Extract the [x, y] coordinate from the center of the cell holding the provided text.  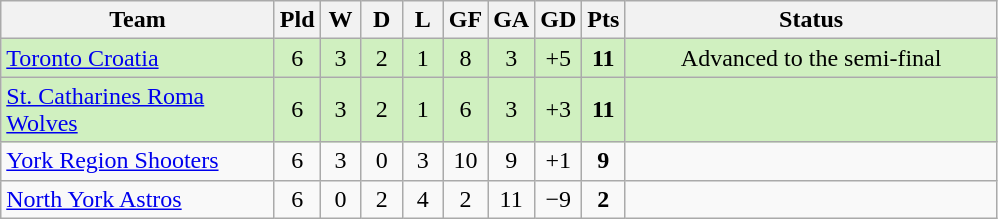
GA [512, 20]
Team [138, 20]
−9 [558, 199]
GD [558, 20]
Toronto Croatia [138, 58]
8 [465, 58]
+1 [558, 161]
W [340, 20]
10 [465, 161]
4 [422, 199]
Advanced to the semi-final [812, 58]
North York Astros [138, 199]
Pld [297, 20]
Status [812, 20]
+3 [558, 110]
+5 [558, 58]
York Region Shooters [138, 161]
L [422, 20]
Pts [604, 20]
D [382, 20]
St. Catharines Roma Wolves [138, 110]
GF [465, 20]
